From the cell containing the given text, extract its center point as (x, y) coordinate. 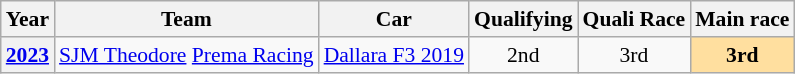
2023 (28, 55)
2nd (523, 55)
Team (186, 19)
Main race (742, 19)
Dallara F3 2019 (394, 55)
Car (394, 19)
Year (28, 19)
Qualifying (523, 19)
Quali Race (634, 19)
SJM Theodore Prema Racing (186, 55)
